Scan for the cell matching the given text and deliver its (x, y) coordinate at center. 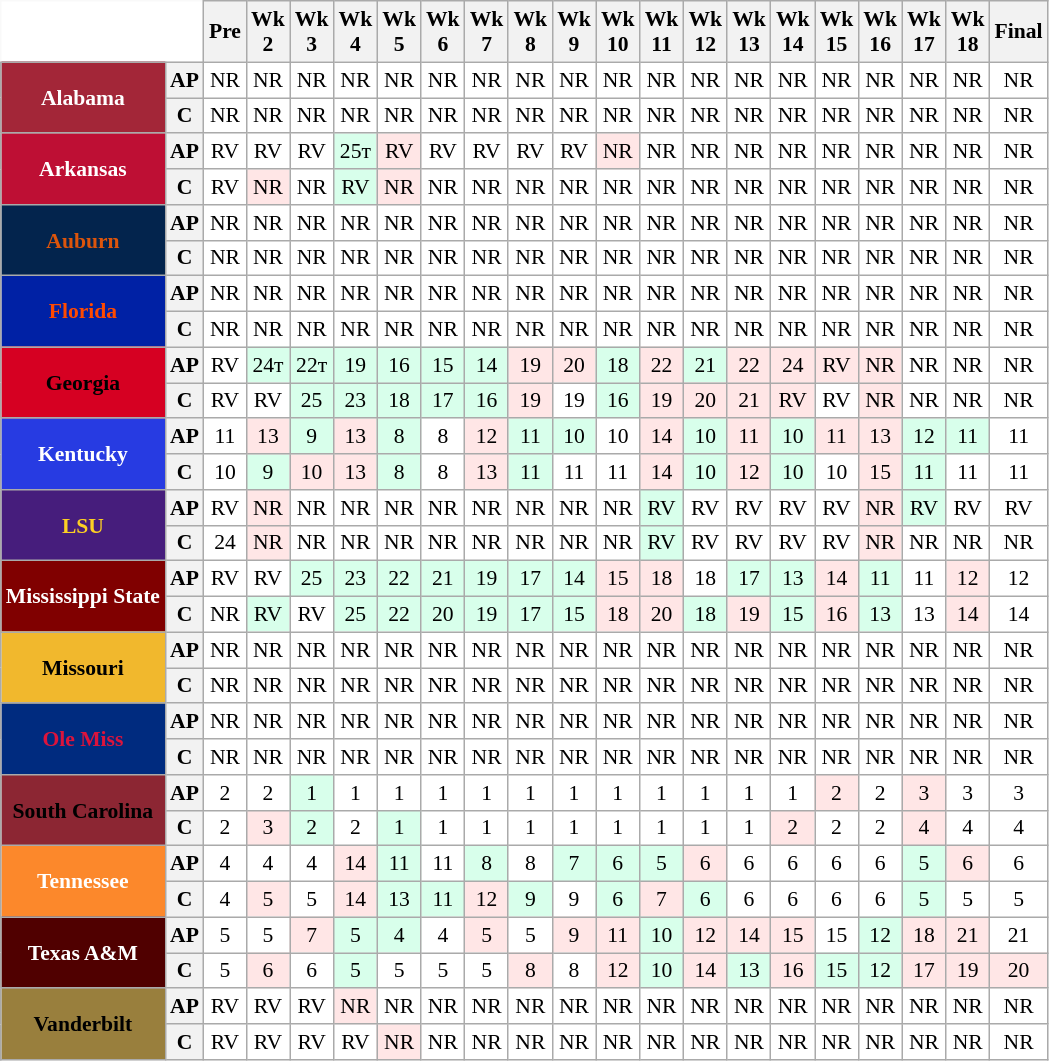
LSU (83, 526)
Wk9 (574, 32)
South Carolina (83, 810)
Vanderbilt (83, 1024)
Wk18 (968, 32)
Wk10 (618, 32)
Wk6 (443, 32)
Wk11 (662, 32)
25т (355, 152)
24т (268, 365)
Wk5 (399, 32)
Tennessee (83, 882)
Kentucky (83, 454)
Missouri (83, 668)
Ole Miss (83, 740)
Mississippi State (83, 596)
Alabama (83, 98)
Georgia (83, 382)
Wk17 (924, 32)
Auburn (83, 240)
Arkansas (83, 170)
Florida (83, 312)
Wk14 (793, 32)
Pre (225, 32)
Wk4 (355, 32)
Wk8 (530, 32)
Wk3 (312, 32)
Texas A&M (83, 952)
Wk13 (749, 32)
Wk7 (487, 32)
Wk15 (837, 32)
Wk16 (880, 32)
Wk2 (268, 32)
22т (312, 365)
Final (1019, 32)
Wk12 (705, 32)
